Determine the (X, Y) coordinate at the center of the cell enclosing the given text.  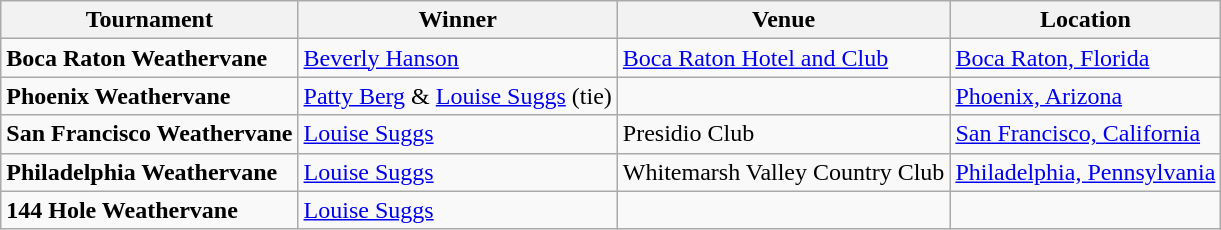
Boca Raton, Florida (1086, 58)
Location (1086, 20)
Boca Raton Weathervane (150, 58)
Patty Berg & Louise Suggs (tie) (458, 96)
Whitemarsh Valley Country Club (784, 172)
Boca Raton Hotel and Club (784, 58)
Presidio Club (784, 134)
Tournament (150, 20)
Phoenix Weathervane (150, 96)
San Francisco, California (1086, 134)
Philadelphia Weathervane (150, 172)
Philadelphia, Pennsylvania (1086, 172)
Venue (784, 20)
144 Hole Weathervane (150, 210)
Phoenix, Arizona (1086, 96)
Winner (458, 20)
San Francisco Weathervane (150, 134)
Beverly Hanson (458, 58)
